Capture the cell that displays the provided text and extract its (x, y) central coordinate. 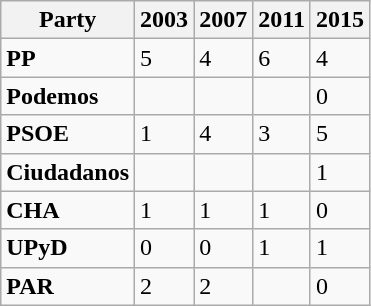
PAR (68, 286)
2011 (282, 20)
2007 (224, 20)
Ciudadanos (68, 172)
Party (68, 20)
CHA (68, 210)
2003 (164, 20)
6 (282, 58)
3 (282, 134)
PSOE (68, 134)
Podemos (68, 96)
PP (68, 58)
2015 (340, 20)
UPyD (68, 248)
